Search for the cell housing the specified text and yield its (x, y) center coordinate. 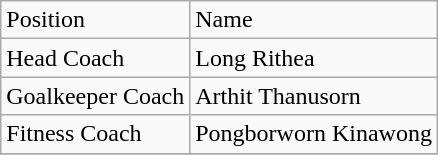
Arthit Thanusorn (314, 96)
Head Coach (96, 58)
Pongborworn Kinawong (314, 134)
Long Rithea (314, 58)
Position (96, 20)
Name (314, 20)
Fitness Coach (96, 134)
Goalkeeper Coach (96, 96)
